Extract the [x, y] coordinate from the center of the cell holding the provided text.  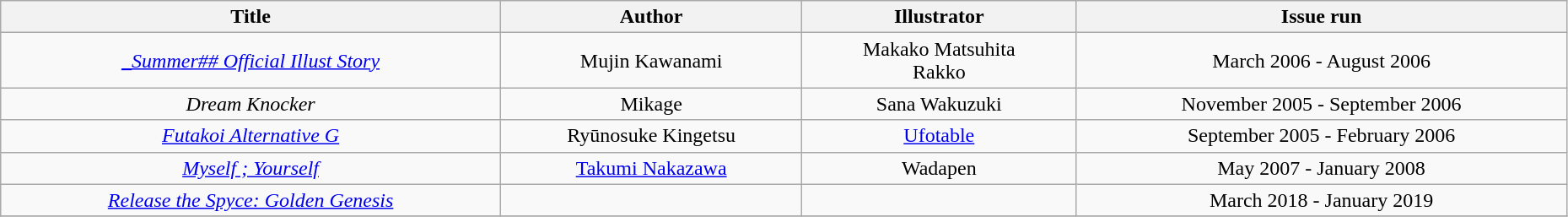
September 2005 - February 2006 [1322, 136]
November 2005 - September 2006 [1322, 104]
_Summer## Official Illust Story [251, 61]
Futakoi Alternative G [251, 136]
Wadapen [940, 168]
Illustrator [940, 17]
Author [651, 17]
Myself ; Yourself [251, 168]
May 2007 - January 2008 [1322, 168]
Makako MatsuhitaRakko [940, 61]
Ryūnosuke Kingetsu [651, 136]
Takumi Nakazawa [651, 168]
Issue run [1322, 17]
March 2018 - January 2019 [1322, 200]
Sana Wakuzuki [940, 104]
Mujin Kawanami [651, 61]
Dream Knocker [251, 104]
Ufotable [940, 136]
Title [251, 17]
Mikage [651, 104]
March 2006 - August 2006 [1322, 61]
Release the Spyce: Golden Genesis [251, 200]
